Return (X, Y) of the center of cell containing provided text 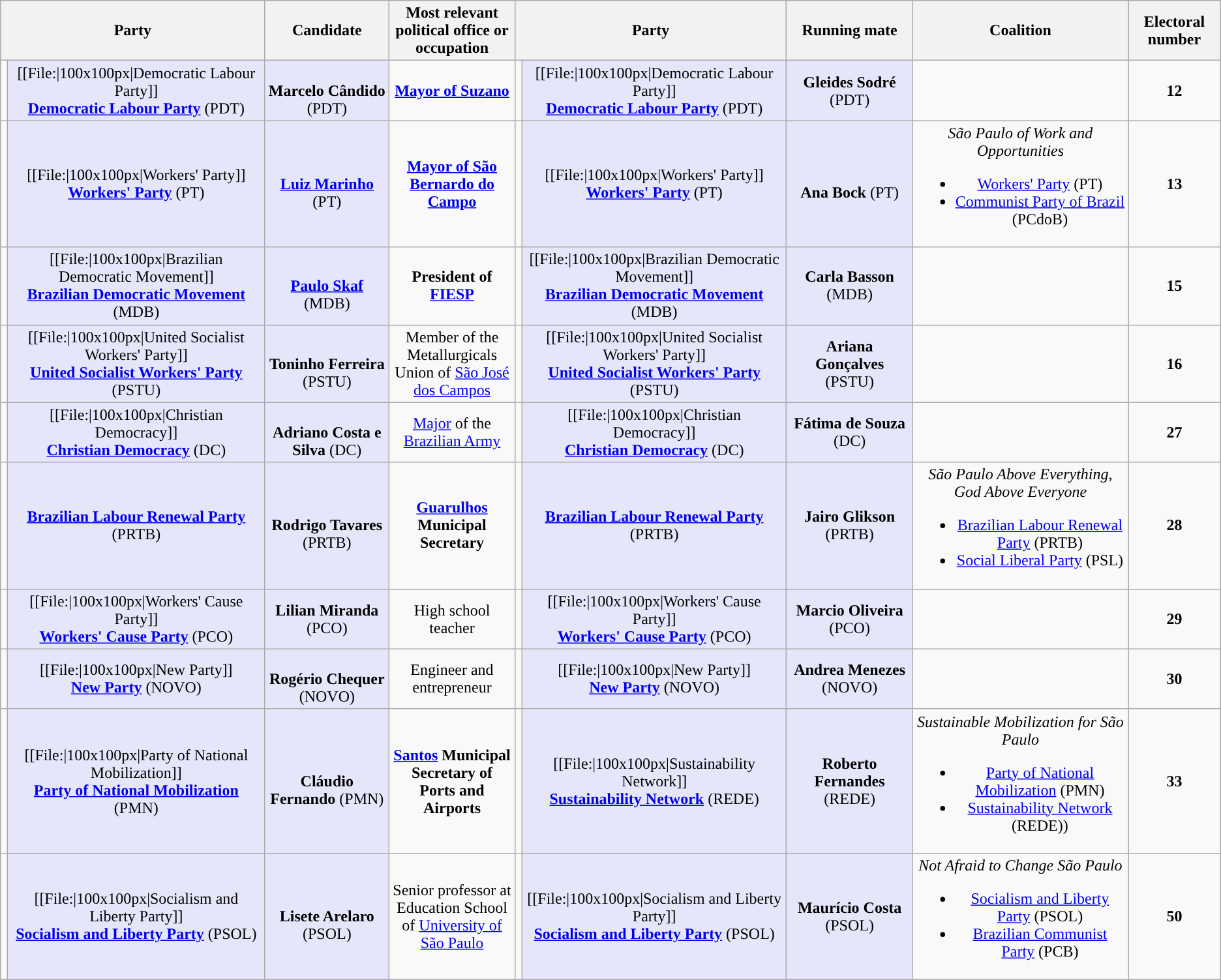
30 (1175, 679)
Paulo Skaf (MDB) (327, 286)
Gleides Sodré (PDT) (849, 91)
President of FIESP (453, 286)
Lisete Arelaro (PSOL) (327, 916)
Ariana Gonçalves (PSTU) (849, 364)
15 (1175, 286)
Running mate (849, 31)
Jairo Glikson (PRTB) (849, 526)
São Paulo Above Everything, God Above EveryoneBrazilian Labour Renewal Party (PRTB)Social Liberal Party (PSL) (1020, 526)
Toninho Ferreira (PSTU) (327, 364)
Not Afraid to Change São PauloSocialism and Liberty Party (PSOL)Brazilian Communist Party (PCB) (1020, 916)
Mayor of Suzano (453, 91)
Luiz Marinho (PT) (327, 184)
Marcio Oliveira (PCO) (849, 619)
29 (1175, 619)
28 (1175, 526)
Carla Basson (MDB) (849, 286)
Roberto Fernandes (REDE) (849, 781)
Fátima de Souza (DC) (849, 432)
27 (1175, 432)
Mayor of São Bernardo do Campo (453, 184)
50 (1175, 916)
Sustainable Mobilization for São PauloParty of National Mobilization (PMN)Sustainability Network (REDE)) (1020, 781)
High school teacher (453, 619)
12 (1175, 91)
[[File:|100x100px|Sustainability Network]]Sustainability Network (REDE) (654, 781)
13 (1175, 184)
Rodrigo Tavares (PRTB) (327, 526)
Andrea Menezes (NOVO) (849, 679)
Coalition (1020, 31)
Engineer and entrepreneur (453, 679)
16 (1175, 364)
Adriano Costa e Silva (DC) (327, 432)
Most relevant political office or occupation (453, 31)
33 (1175, 781)
Member of the Metallurgicals Union of São José dos Campos (453, 364)
Santos Municipal Secretary of Ports and Airports (453, 781)
Cláudio Fernando (PMN) (327, 781)
Ana Bock (PT) (849, 184)
Rogério Chequer (NOVO) (327, 679)
[[File:|100x100px|Party of National Mobilization]]Party of National Mobilization (PMN) (136, 781)
Maurício Costa (PSOL) (849, 916)
Guarulhos Municipal Secretary (453, 526)
Major of the Brazilian Army (453, 432)
Marcelo Cândido (PDT) (327, 91)
São Paulo of Work and OpportunitiesWorkers' Party (PT)Communist Party of Brazil (PCdoB) (1020, 184)
Senior professor at Education School of University of São Paulo (453, 916)
Candidate (327, 31)
Lilian Miranda (PCO) (327, 619)
Electoral number (1175, 31)
